Return the [x, y] coordinate for the center point of the cell that contains the specified text.  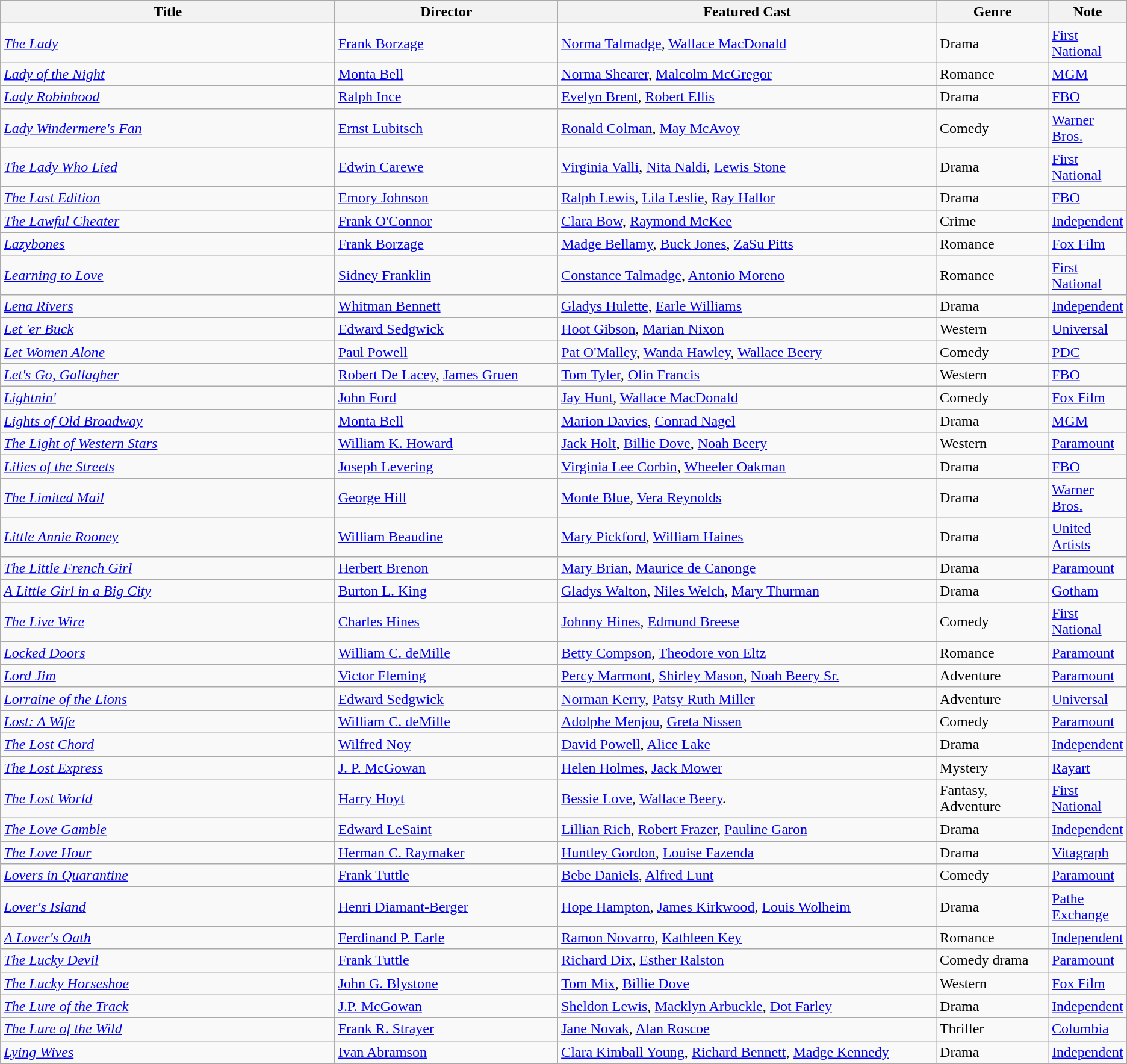
Lady of the Night [167, 74]
Joseph Levering [446, 467]
Norma Shearer, Malcolm McGregor [748, 74]
Ronald Colman, May McAvoy [748, 128]
Tom Mix, Billie Dove [748, 983]
Lazybones [167, 244]
Lena Rivers [167, 306]
Mary Brian, Maurice de Canonge [748, 568]
Let 'er Buck [167, 329]
Virginia Lee Corbin, Wheeler Oakman [748, 467]
Ralph Lewis, Lila Leslie, Ray Hallor [748, 198]
Madge Bellamy, Buck Jones, ZaSu Pitts [748, 244]
Lillian Rich, Robert Frazer, Pauline Garon [748, 830]
Columbia [1088, 1029]
Ivan Abramson [446, 1052]
Charles Hines [446, 621]
Lost: A Wife [167, 721]
Johnny Hines, Edmund Breese [748, 621]
Burton L. King [446, 591]
The Limited Mail [167, 497]
Herman C. Raymaker [446, 853]
Ramon Novarro, Kathleen Key [748, 938]
Whitman Bennett [446, 306]
The Lawful Cheater [167, 221]
Clara Bow, Raymond McKee [748, 221]
Lady Robinhood [167, 97]
Pat O'Malley, Wanda Hawley, Wallace Beery [748, 352]
J. P. McGowan [446, 768]
William Beaudine [446, 537]
The Lost Express [167, 768]
Frank R. Strayer [446, 1029]
Robert De Lacey, James Gruen [446, 375]
Thriller [993, 1029]
Helen Holmes, Jack Mower [748, 768]
Sheldon Lewis, Macklyn Arbuckle, Dot Farley [748, 1006]
Norma Talmadge, Wallace MacDonald [748, 43]
Hope Hampton, James Kirkwood, Louis Wolheim [748, 907]
Jay Hunt, Wallace MacDonald [748, 398]
Adolphe Menjou, Greta Nissen [748, 721]
The Lady Who Lied [167, 167]
Pathe Exchange [1088, 907]
Huntley Gordon, Louise Fazenda [748, 853]
The Lure of the Wild [167, 1029]
Herbert Brenon [446, 568]
Clara Kimball Young, Richard Bennett, Madge Kennedy [748, 1052]
Betty Compson, Theodore von Eltz [748, 653]
A Little Girl in a Big City [167, 591]
Gotham [1088, 591]
Title [167, 12]
Locked Doors [167, 653]
Learning to Love [167, 275]
Edwin Carewe [446, 167]
Mystery [993, 768]
Henri Diamant-Berger [446, 907]
Lover's Island [167, 907]
PDC [1088, 352]
The Lady [167, 43]
The Live Wire [167, 621]
The Lost World [167, 798]
Gladys Hulette, Earle Williams [748, 306]
Jack Holt, Billie Dove, Noah Beery [748, 444]
Bebe Daniels, Alfred Lunt [748, 876]
Lights of Old Broadway [167, 421]
David Powell, Alice Lake [748, 744]
Crime [993, 221]
The Little French Girl [167, 568]
The Last Edition [167, 198]
Lying Wives [167, 1052]
Featured Cast [748, 12]
Little Annie Rooney [167, 537]
John Ford [446, 398]
Norman Kerry, Patsy Ruth Miller [748, 698]
Paul Powell [446, 352]
Let Women Alone [167, 352]
Vitagraph [1088, 853]
Ferdinand P. Earle [446, 938]
Lilies of the Streets [167, 467]
Rayart [1088, 768]
Mary Pickford, William Haines [748, 537]
Comedy drama [993, 960]
George Hill [446, 497]
Lady Windermere's Fan [167, 128]
The Light of Western Stars [167, 444]
John G. Blystone [446, 983]
Frank O'Connor [446, 221]
A Lover's Oath [167, 938]
Lorraine of the Lions [167, 698]
Director [446, 12]
Emory Johnson [446, 198]
Constance Talmadge, Antonio Moreno [748, 275]
The Love Hour [167, 853]
Sidney Franklin [446, 275]
Virginia Valli, Nita Naldi, Lewis Stone [748, 167]
Marion Davies, Conrad Nagel [748, 421]
The Love Gamble [167, 830]
Tom Tyler, Olin Francis [748, 375]
The Lucky Devil [167, 960]
J.P. McGowan [446, 1006]
The Lost Chord [167, 744]
Victor Fleming [446, 676]
Richard Dix, Esther Ralston [748, 960]
Edward LeSaint [446, 830]
Gladys Walton, Niles Welch, Mary Thurman [748, 591]
Ralph Ince [446, 97]
Jane Novak, Alan Roscoe [748, 1029]
Harry Hoyt [446, 798]
Genre [993, 12]
Let's Go, Gallagher [167, 375]
The Lure of the Track [167, 1006]
Lord Jim [167, 676]
Note [1088, 12]
Bessie Love, Wallace Beery. [748, 798]
Evelyn Brent, Robert Ellis [748, 97]
Monte Blue, Vera Reynolds [748, 497]
Percy Marmont, Shirley Mason, Noah Beery Sr. [748, 676]
Lovers in Quarantine [167, 876]
Ernst Lubitsch [446, 128]
Lightnin' [167, 398]
Wilfred Noy [446, 744]
United Artists [1088, 537]
Hoot Gibson, Marian Nixon [748, 329]
William K. Howard [446, 444]
The Lucky Horseshoe [167, 983]
Fantasy, Adventure [993, 798]
